Output the (X, Y) coordinate of the center of the cell containing the given text.  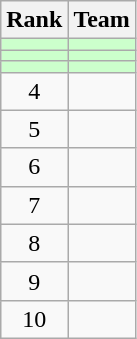
Rank (34, 20)
10 (34, 319)
7 (34, 205)
Team (102, 20)
6 (34, 167)
4 (34, 91)
8 (34, 243)
9 (34, 281)
5 (34, 129)
